Return the (X, Y) coordinate for the center point of the cell that contains the specified text.  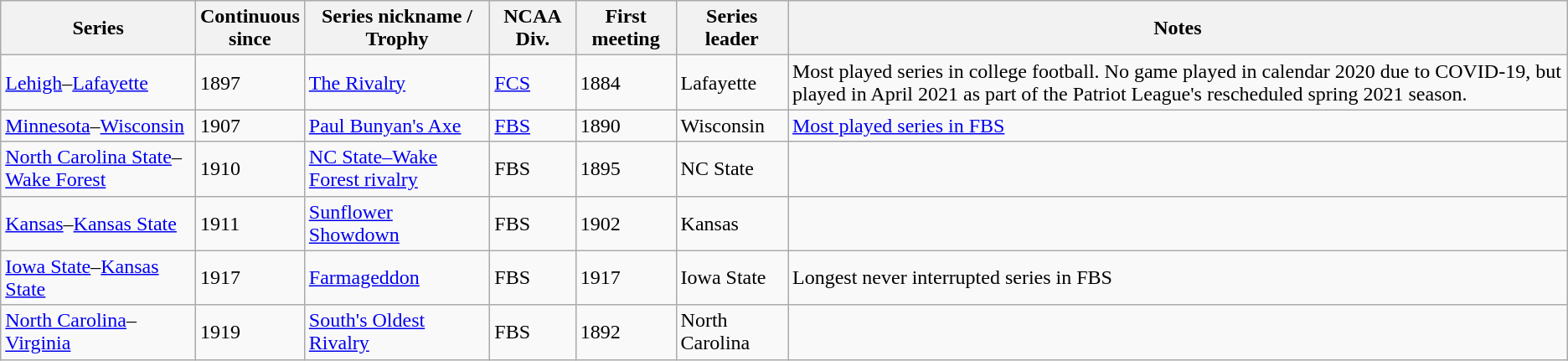
North Carolina (732, 332)
1907 (250, 126)
Farmageddon (397, 278)
1884 (626, 82)
First meeting (626, 28)
Notes (1178, 28)
Kansas (732, 223)
Minnesota–Wisconsin (99, 126)
NC State (732, 169)
Iowa State–Kansas State (99, 278)
Paul Bunyan's Axe (397, 126)
Longest never interrupted series in FBS (1178, 278)
Kansas–Kansas State (99, 223)
Continuoussince (250, 28)
Sunflower Showdown (397, 223)
NC State–Wake Forest rivalry (397, 169)
1911 (250, 223)
Wisconsin (732, 126)
Lafayette (732, 82)
Most played series in FBS (1178, 126)
Series nickname / Trophy (397, 28)
North Carolina–Virginia (99, 332)
1910 (250, 169)
Series leader (732, 28)
1895 (626, 169)
North Carolina State–Wake Forest (99, 169)
1897 (250, 82)
FCS (533, 82)
The Rivalry (397, 82)
1890 (626, 126)
NCAA Div. (533, 28)
Series (99, 28)
Iowa State (732, 278)
1892 (626, 332)
1919 (250, 332)
1902 (626, 223)
Lehigh–Lafayette (99, 82)
South's Oldest Rivalry (397, 332)
